Detect which cell encompasses the target text, then output its (x, y) center coordinate. 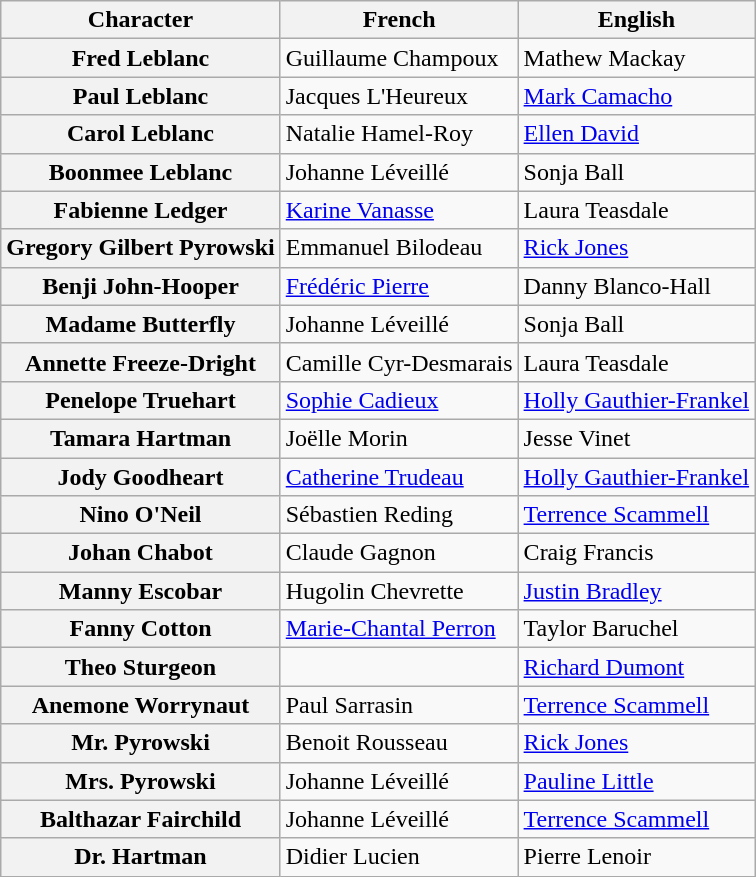
Benji John-Hooper (140, 286)
Dr. Hartman (140, 857)
Benoit Rousseau (399, 743)
Didier Lucien (399, 857)
Boonmee Leblanc (140, 172)
Theo Sturgeon (140, 667)
Hugolin Chevrette (399, 591)
Annette Freeze-Dright (140, 362)
Justin Bradley (636, 591)
Fabienne Ledger (140, 210)
Anemone Worrynaut (140, 705)
English (636, 20)
French (399, 20)
Gregory Gilbert Pyrowski (140, 248)
Tamara Hartman (140, 438)
Nino O'Neil (140, 515)
Taylor Baruchel (636, 629)
Mrs. Pyrowski (140, 781)
Paul Leblanc (140, 96)
Character (140, 20)
Craig Francis (636, 553)
Manny Escobar (140, 591)
Emmanuel Bilodeau (399, 248)
Ellen David (636, 134)
Madame Butterfly (140, 324)
Claude Gagnon (399, 553)
Mr. Pyrowski (140, 743)
Pierre Lenoir (636, 857)
Mark Camacho (636, 96)
Karine Vanasse (399, 210)
Natalie Hamel-Roy (399, 134)
Camille Cyr-Desmarais (399, 362)
Johan Chabot (140, 553)
Catherine Trudeau (399, 477)
Sébastien Reding (399, 515)
Richard Dumont (636, 667)
Fanny Cotton (140, 629)
Paul Sarrasin (399, 705)
Penelope Truehart (140, 400)
Jesse Vinet (636, 438)
Mathew Mackay (636, 58)
Carol Leblanc (140, 134)
Frédéric Pierre (399, 286)
Guillaume Champoux (399, 58)
Jody Goodheart (140, 477)
Balthazar Fairchild (140, 819)
Jacques L'Heureux (399, 96)
Joëlle Morin (399, 438)
Marie-Chantal Perron (399, 629)
Pauline Little (636, 781)
Fred Leblanc (140, 58)
Sophie Cadieux (399, 400)
Danny Blanco-Hall (636, 286)
